Provide the [X, Y] coordinate of the cell's center where the given text is located.  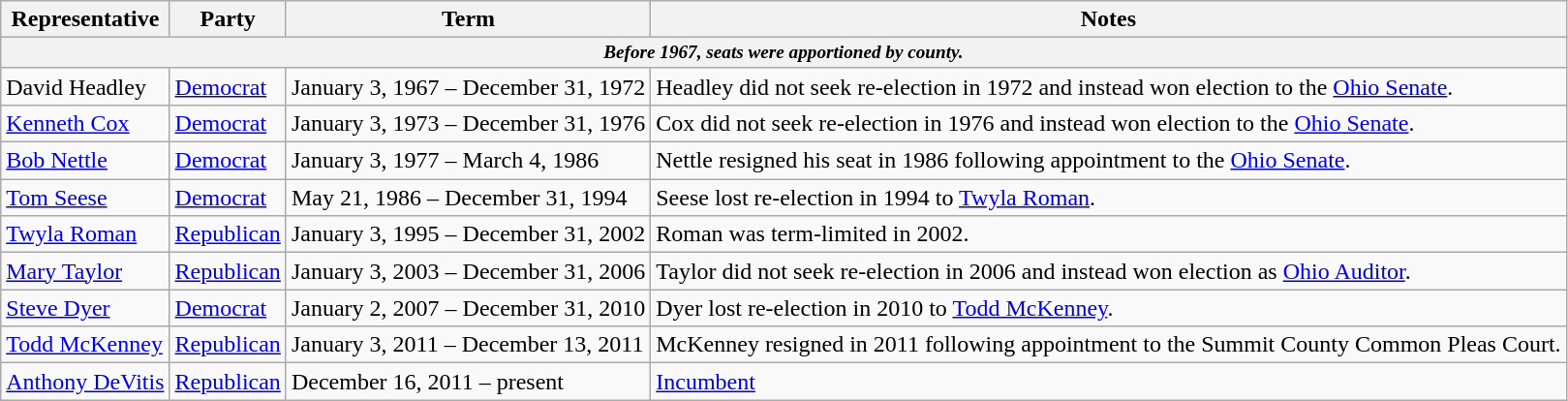
January 2, 2007 – December 31, 2010 [468, 308]
Taylor did not seek re-election in 2006 and instead won election as Ohio Auditor. [1108, 271]
Term [468, 19]
Dyer lost re-election in 2010 to Todd McKenney. [1108, 308]
Cox did not seek re-election in 1976 and instead won election to the Ohio Senate. [1108, 124]
Before 1967, seats were apportioned by county. [784, 53]
David Headley [85, 86]
January 3, 1973 – December 31, 1976 [468, 124]
Steve Dyer [85, 308]
Kenneth Cox [85, 124]
January 3, 2011 – December 13, 2011 [468, 345]
Twyla Roman [85, 234]
Representative [85, 19]
Bob Nettle [85, 161]
Incumbent [1108, 382]
January 3, 1967 – December 31, 1972 [468, 86]
Todd McKenney [85, 345]
Mary Taylor [85, 271]
Nettle resigned his seat in 1986 following appointment to the Ohio Senate. [1108, 161]
Roman was term-limited in 2002. [1108, 234]
January 3, 2003 – December 31, 2006 [468, 271]
December 16, 2011 – present [468, 382]
January 3, 1977 – March 4, 1986 [468, 161]
Seese lost re-election in 1994 to Twyla Roman. [1108, 198]
January 3, 1995 – December 31, 2002 [468, 234]
Anthony DeVitis [85, 382]
May 21, 1986 – December 31, 1994 [468, 198]
Notes [1108, 19]
Party [228, 19]
McKenney resigned in 2011 following appointment to the Summit County Common Pleas Court. [1108, 345]
Tom Seese [85, 198]
Headley did not seek re-election in 1972 and instead won election to the Ohio Senate. [1108, 86]
